Provide the (X, Y) coordinate of the cell's center where the given text is located.  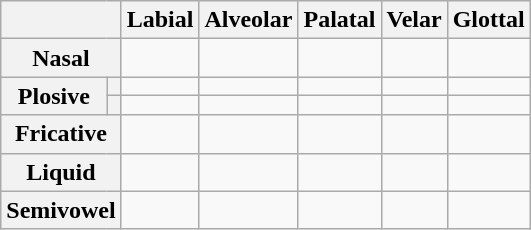
Plosive (54, 96)
Velar (414, 20)
Labial (160, 20)
Semivowel (61, 210)
Alveolar (248, 20)
Liquid (61, 172)
Glottal (488, 20)
Fricative (61, 134)
Nasal (61, 58)
Palatal (340, 20)
